Pinpoint the cell where the given text exists, returning its (X, Y) midpoint coordinate. 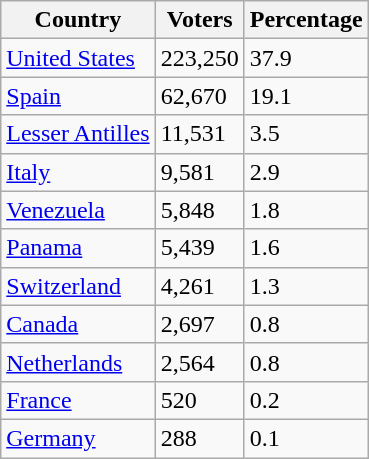
9,581 (200, 172)
62,670 (200, 96)
Italy (78, 172)
288 (200, 438)
Canada (78, 324)
Netherlands (78, 362)
2,697 (200, 324)
4,261 (200, 286)
Switzerland (78, 286)
Lesser Antilles (78, 134)
Voters (200, 20)
0.2 (306, 400)
5,848 (200, 210)
19.1 (306, 96)
520 (200, 400)
3.5 (306, 134)
Panama (78, 248)
United States (78, 58)
0.1 (306, 438)
France (78, 400)
2,564 (200, 362)
Percentage (306, 20)
2.9 (306, 172)
Spain (78, 96)
11,531 (200, 134)
5,439 (200, 248)
223,250 (200, 58)
Germany (78, 438)
1.6 (306, 248)
1.8 (306, 210)
37.9 (306, 58)
Venezuela (78, 210)
1.3 (306, 286)
Country (78, 20)
